Provide the [X, Y] coordinate of the cell's center where the given text is located.  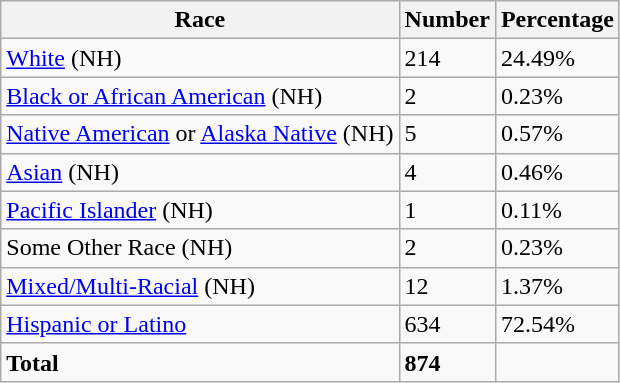
Total [200, 362]
874 [447, 362]
72.54% [557, 324]
634 [447, 324]
Pacific Islander (NH) [200, 210]
Number [447, 20]
Race [200, 20]
Mixed/Multi-Racial (NH) [200, 286]
214 [447, 58]
0.46% [557, 172]
Asian (NH) [200, 172]
4 [447, 172]
Some Other Race (NH) [200, 248]
Native American or Alaska Native (NH) [200, 134]
0.57% [557, 134]
5 [447, 134]
Percentage [557, 20]
24.49% [557, 58]
1 [447, 210]
1.37% [557, 286]
Hispanic or Latino [200, 324]
Black or African American (NH) [200, 96]
0.11% [557, 210]
12 [447, 286]
White (NH) [200, 58]
